Detect which cell encompasses the target text, then output its (X, Y) center coordinate. 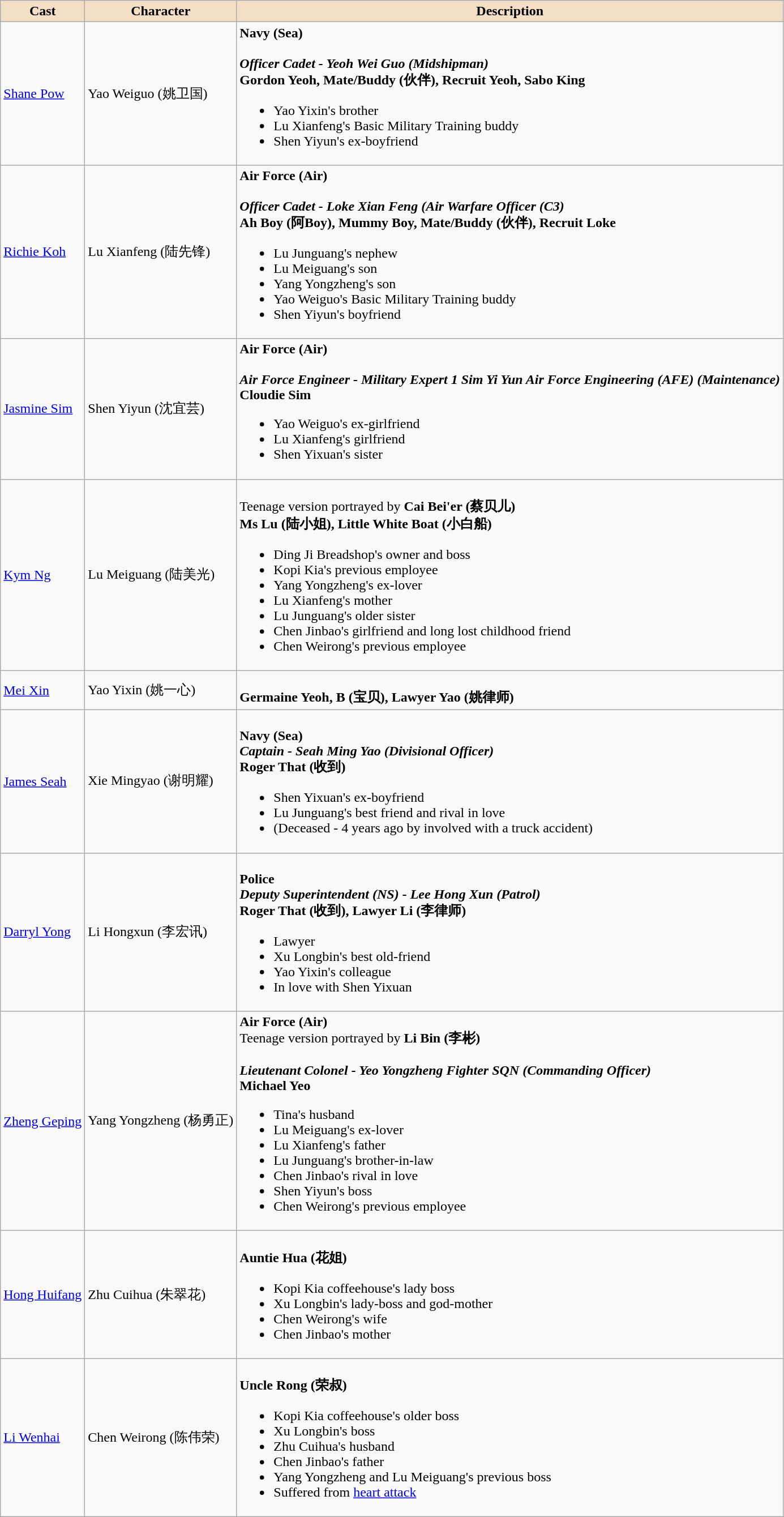
Shane Pow (43, 94)
Yao Yixin (姚一心) (161, 690)
Kym Ng (43, 575)
Lu Xianfeng (陆先锋) (161, 251)
Xie Mingyao (谢明耀) (161, 781)
Yao Weiguo (姚卫国) (161, 94)
Hong Huifang (43, 1294)
Mei Xin (43, 690)
Lu Meiguang (陆美光) (161, 575)
Germaine Yeoh, B (宝贝), Lawyer Yao (姚律师) (510, 690)
Auntie Hua (花姐)Kopi Kia coffeehouse's lady bossXu Longbin's lady-boss and god-motherChen Weirong's wifeChen Jinbao's mother (510, 1294)
James Seah (43, 781)
Character (161, 11)
Darryl Yong (43, 932)
Shen Yiyun (沈宜芸) (161, 409)
Li Hongxun (李宏讯) (161, 932)
Chen Weirong (陈伟荣) (161, 1438)
Li Wenhai (43, 1438)
Yang Yongzheng (杨勇正) (161, 1121)
Zheng Geping (43, 1121)
Zhu Cuihua (朱翠花) (161, 1294)
Cast (43, 11)
Jasmine Sim (43, 409)
Richie Koh (43, 251)
Description (510, 11)
